For the text-containing cell, return its midpoint in (X, Y) coordinate format. 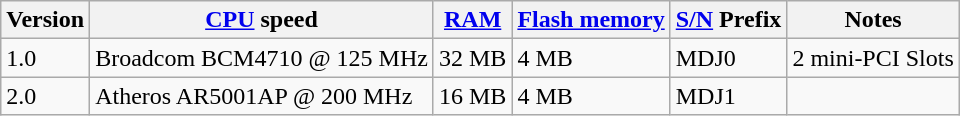
MDJ0 (728, 58)
16 MB (472, 96)
CPU speed (262, 20)
Notes (873, 20)
2.0 (46, 96)
32 MB (472, 58)
MDJ1 (728, 96)
Broadcom BCM4710 @ 125 MHz (262, 58)
RAM (472, 20)
Atheros AR5001AP @ 200 MHz (262, 96)
1.0 (46, 58)
2 mini-PCI Slots (873, 58)
S/N Prefix (728, 20)
Flash memory (591, 20)
Version (46, 20)
